Detect which cell encompasses the target text, then output its [x, y] center coordinate. 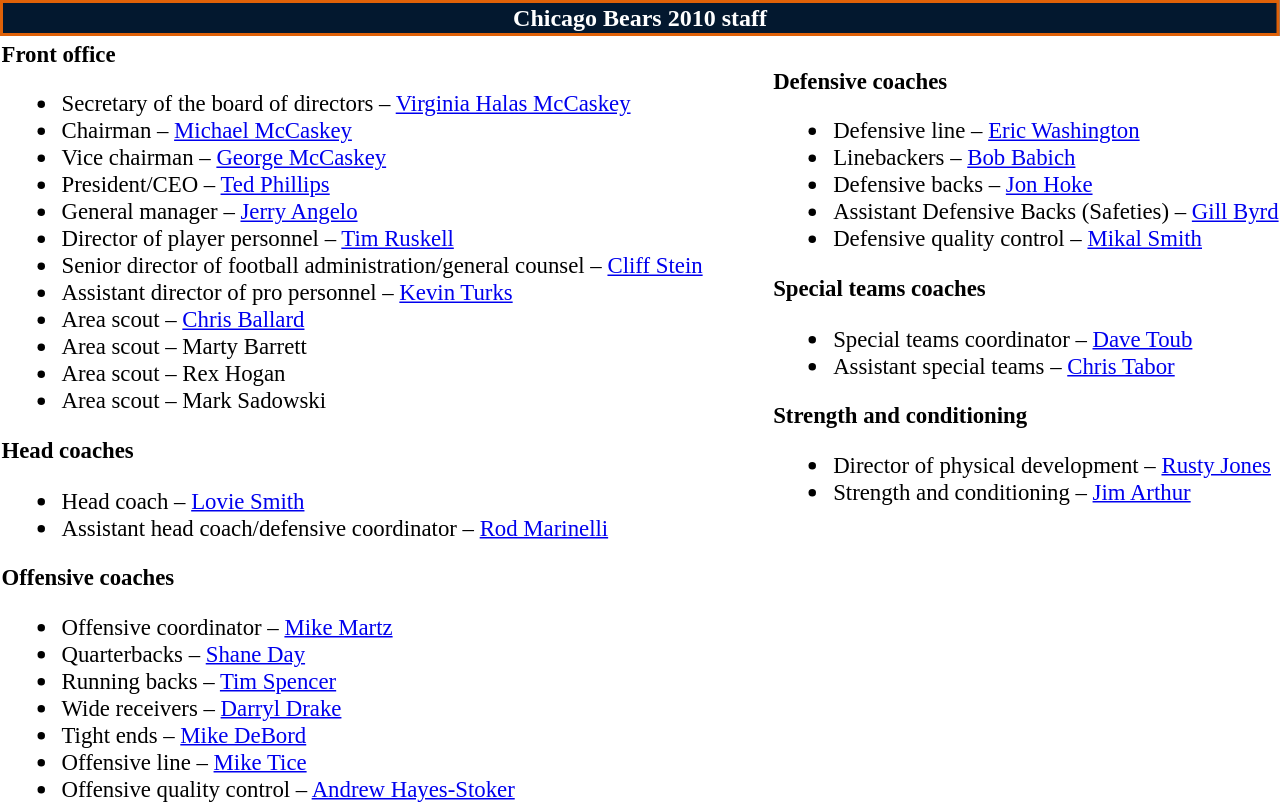
Chicago Bears 2010 staff [640, 18]
